Locate the cell with the specified text and output its (x, y) center coordinate. 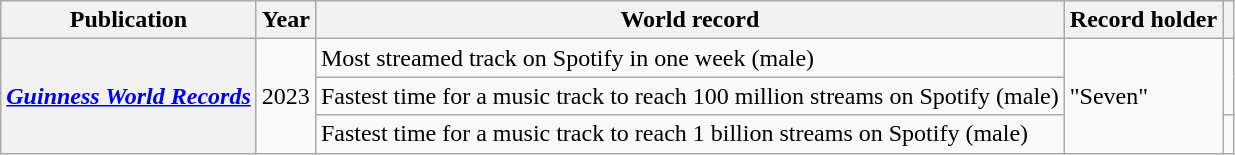
Most streamed track on Spotify in one week (male) (690, 58)
"Seven" (1143, 96)
Guinness World Records (129, 96)
World record (690, 20)
Record holder (1143, 20)
Publication (129, 20)
Fastest time for a music track to reach 1 billion streams on Spotify (male) (690, 134)
Year (286, 20)
2023 (286, 96)
Fastest time for a music track to reach 100 million streams on Spotify (male) (690, 96)
